Detect which cell encompasses the target text, then output its (x, y) center coordinate. 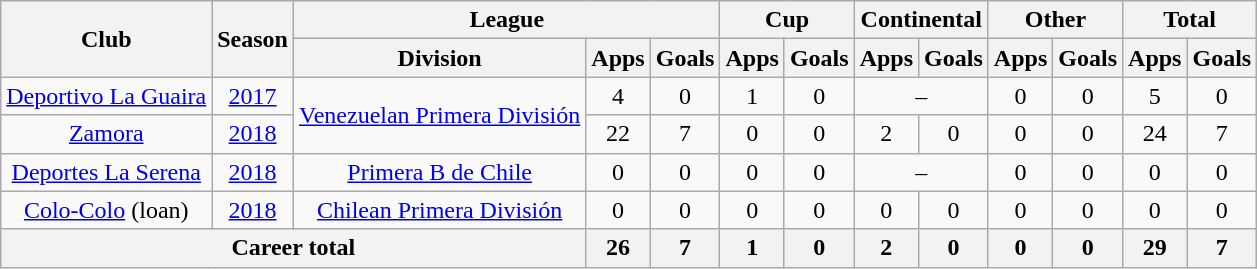
League (506, 20)
Cup (787, 20)
24 (1155, 134)
2017 (253, 96)
Club (106, 39)
5 (1155, 96)
Division (439, 58)
29 (1155, 248)
26 (618, 248)
22 (618, 134)
Deportes La Serena (106, 172)
Venezuelan Primera División (439, 115)
Chilean Primera División (439, 210)
Zamora (106, 134)
Season (253, 39)
Colo-Colo (loan) (106, 210)
Primera B de Chile (439, 172)
Other (1055, 20)
4 (618, 96)
Total (1190, 20)
Deportivo La Guaira (106, 96)
Continental (921, 20)
Career total (294, 248)
